Provide the [X, Y] coordinate of the cell's center where the given text is located.  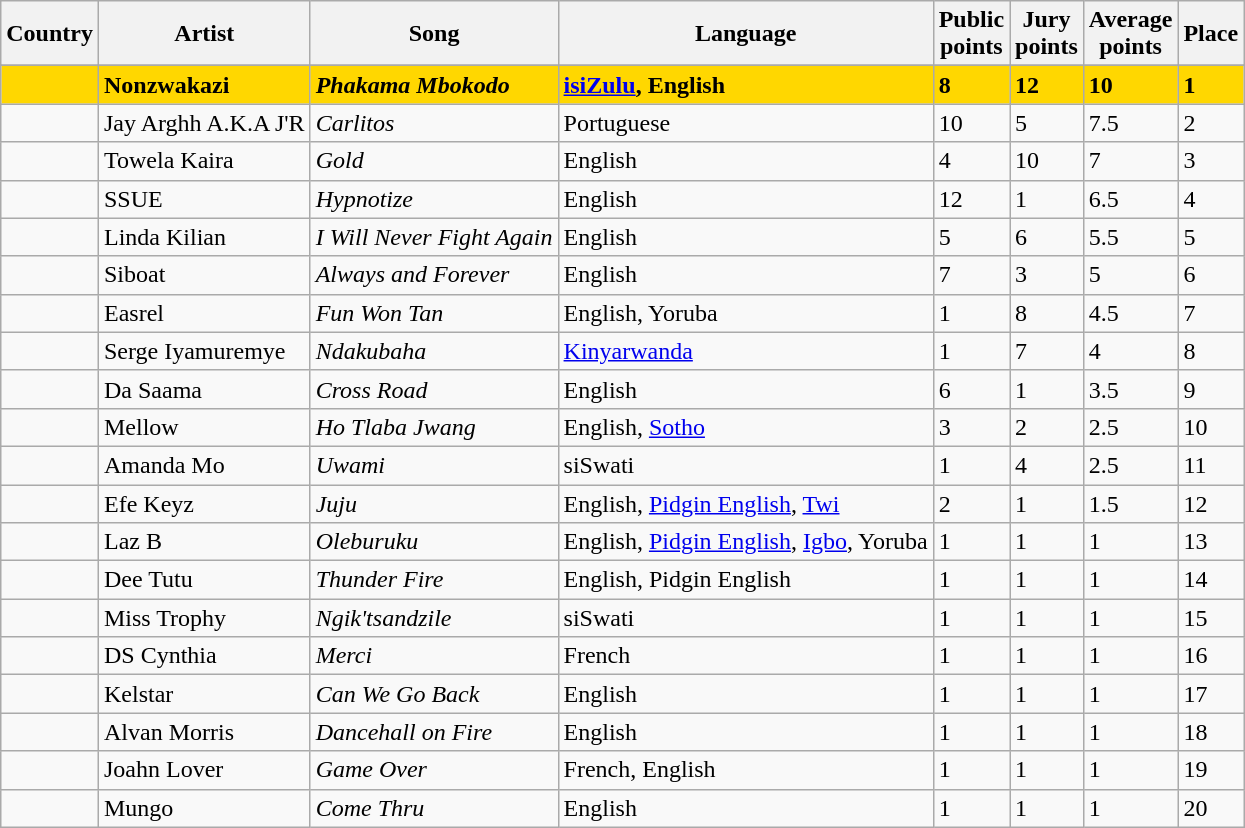
9 [1211, 389]
Public points [971, 34]
Portuguese [746, 123]
English, Pidgin English, Igbo, Yoruba [746, 542]
15 [1211, 618]
Joahn Lover [204, 770]
English, Pidgin English, Twi [746, 503]
Da Saama [204, 389]
Carlitos [434, 123]
Mellow [204, 427]
Efe Keyz [204, 503]
Fun Won Tan [434, 313]
Laz B [204, 542]
16 [1211, 656]
Phakama Mbokodo [434, 85]
isiZulu, English [746, 85]
Ho Tlaba Jwang [434, 427]
Language [746, 34]
Song [434, 34]
5.5 [1130, 237]
English, Pidgin English [746, 580]
Alvan Morris [204, 732]
Merci [434, 656]
English, Yoruba [746, 313]
Country [50, 34]
19 [1211, 770]
Dee Tutu [204, 580]
6.5 [1130, 199]
DS Cynthia [204, 656]
Jay Arghh A.K.A J'R [204, 123]
Game Over [434, 770]
Ngik'tsandzile [434, 618]
3.5 [1130, 389]
Artist [204, 34]
SSUE [204, 199]
1.5 [1130, 503]
Jury points [1047, 34]
Serge Iyamuremye [204, 351]
7.5 [1130, 123]
Miss Trophy [204, 618]
Place [1211, 34]
Easrel [204, 313]
English, Sotho [746, 427]
Uwami [434, 465]
18 [1211, 732]
13 [1211, 542]
Mungo [204, 808]
Gold [434, 161]
Ndakubaha [434, 351]
20 [1211, 808]
14 [1211, 580]
Kinyarwanda [746, 351]
Always and Forever [434, 275]
Siboat [204, 275]
4.5 [1130, 313]
Linda Kilian [204, 237]
French [746, 656]
Come Thru [434, 808]
Amanda Mo [204, 465]
Kelstar [204, 694]
French, English [746, 770]
Hypnotize [434, 199]
Nonzwakazi [204, 85]
17 [1211, 694]
Thunder Fire [434, 580]
Juju [434, 503]
Can We Go Back [434, 694]
Cross Road [434, 389]
11 [1211, 465]
Dancehall on Fire [434, 732]
Oleburuku [434, 542]
Average points [1130, 34]
Towela Kaira [204, 161]
I Will Never Fight Again [434, 237]
